Detect which cell encompasses the target text, then output its (x, y) center coordinate. 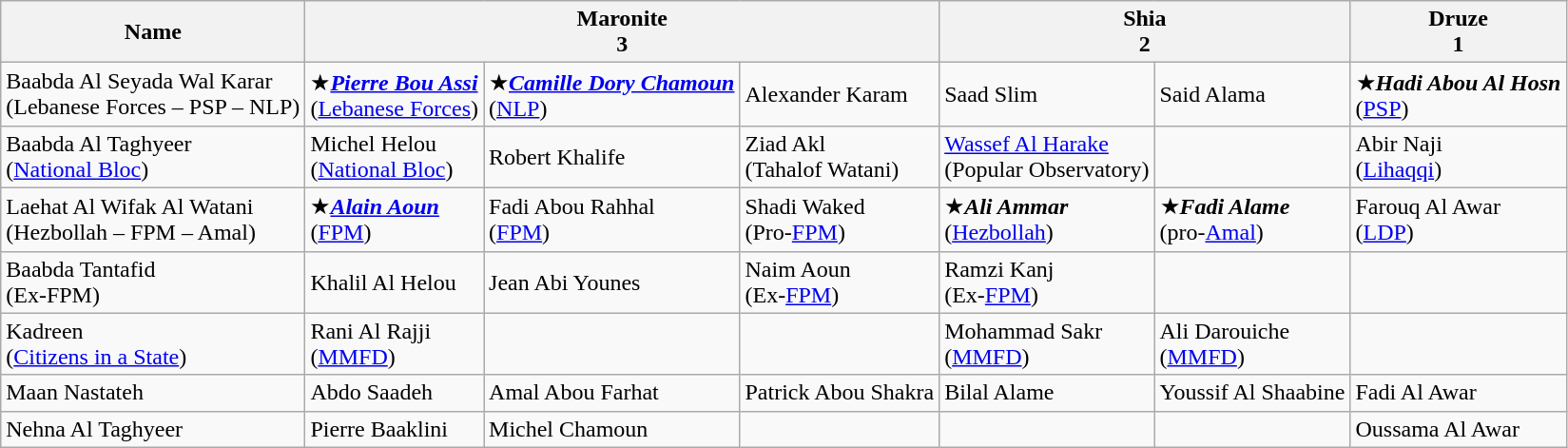
Name (153, 32)
Baabda Al Seyada Wal Karar(Lebanese Forces – PSP – NLP) (153, 95)
★Alain Aoun(FPM) (395, 219)
Robert Khalife (612, 156)
Kadreen(Citizens in a State) (153, 344)
Naim Aoun(Ex-FPM) (840, 282)
★Ali Ammar(Hezbollah) (1047, 219)
Laehat Al Wifak Al Watani(Hezbollah – FPM – Amal) (153, 219)
Fadi Abou Rahhal(FPM) (612, 219)
Said Alama (1252, 95)
Farouq Al Awar(LDP) (1459, 219)
Ali Darouiche(MMFD) (1252, 344)
Wassef Al Harake(Popular Observatory) (1047, 156)
Abdo Saadeh (395, 393)
Youssif Al Shaabine (1252, 393)
Bilal Alame (1047, 393)
Saad Slim (1047, 95)
Khalil Al Helou (395, 282)
Fadi Al Awar (1459, 393)
Ramzi Kanj(Ex-FPM) (1047, 282)
★Hadi Abou Al Hosn(PSP) (1459, 95)
Michel Chamoun (612, 429)
★Camille Dory Chamoun(NLP) (612, 95)
Jean Abi Younes (612, 282)
Oussama Al Awar (1459, 429)
Nehna Al Taghyeer (153, 429)
Rani Al Rajji(MMFD) (395, 344)
★Fadi Alame(pro-Amal) (1252, 219)
Abir Naji(Lihaqqi) (1459, 156)
Baabda Al Taghyeer(National Bloc) (153, 156)
Druze1 (1459, 32)
Mohammad Sakr(MMFD) (1047, 344)
★Pierre Bou Assi(Lebanese Forces) (395, 95)
Shia2 (1145, 32)
Maan Nastateh (153, 393)
Alexander Karam (840, 95)
Baabda Tantafid(Ex-FPM) (153, 282)
Michel Helou(National Bloc) (395, 156)
Amal Abou Farhat (612, 393)
Patrick Abou Shakra (840, 393)
Pierre Baaklini (395, 429)
Ziad Akl(Tahalof Watani) (840, 156)
Maronite3 (622, 32)
Shadi Waked(Pro-FPM) (840, 219)
